Output the (X, Y) coordinate of the center of the cell containing the given text.  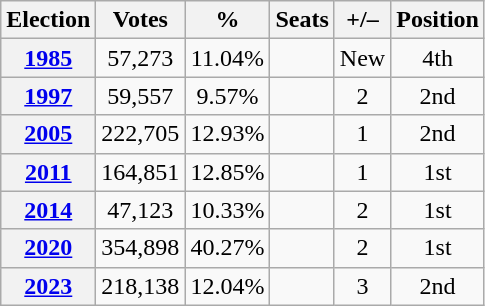
% (228, 20)
11.04% (228, 58)
9.57% (228, 96)
1985 (48, 58)
218,138 (140, 286)
12.04% (228, 286)
2011 (48, 172)
2014 (48, 210)
4th (438, 58)
2005 (48, 134)
3 (362, 286)
57,273 (140, 58)
Election (48, 20)
+/– (362, 20)
10.33% (228, 210)
12.93% (228, 134)
164,851 (140, 172)
59,557 (140, 96)
354,898 (140, 248)
222,705 (140, 134)
2020 (48, 248)
Position (438, 20)
Votes (140, 20)
12.85% (228, 172)
1997 (48, 96)
40.27% (228, 248)
47,123 (140, 210)
Seats (302, 20)
2023 (48, 286)
New (362, 58)
